Search for the cell housing the specified text and yield its (X, Y) center coordinate. 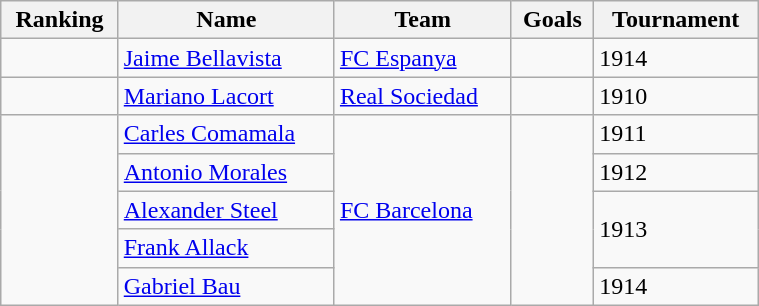
FC Espanya (422, 58)
Real Sociedad (422, 96)
Team (422, 20)
Goals (552, 20)
Tournament (676, 20)
Ranking (60, 20)
Gabriel Bau (226, 286)
Antonio Morales (226, 172)
1913 (676, 229)
Name (226, 20)
1910 (676, 96)
Jaime Bellavista (226, 58)
1912 (676, 172)
1911 (676, 134)
Carles Comamala (226, 134)
Mariano Lacort (226, 96)
FC Barcelona (422, 210)
Alexander Steel (226, 210)
Frank Allack (226, 248)
